Detect which cell encompasses the target text, then output its [X, Y] center coordinate. 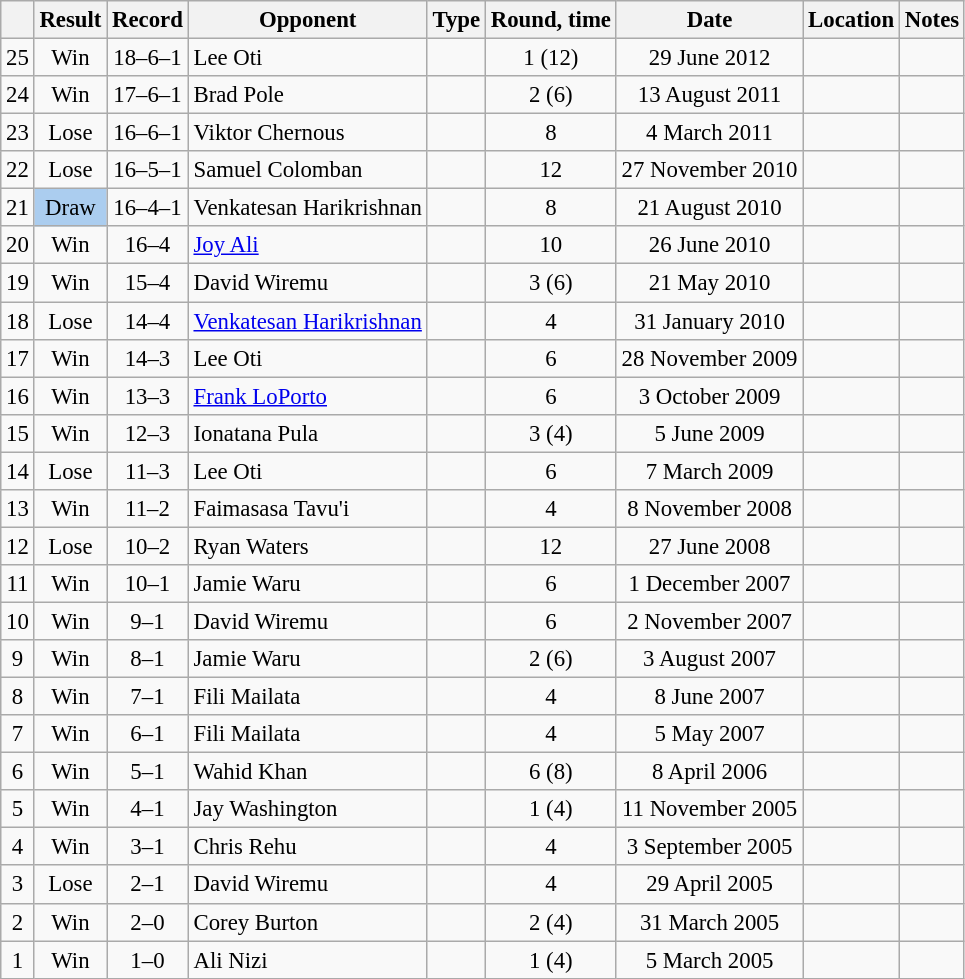
9–1 [148, 621]
27 November 2010 [709, 170]
16–4–1 [148, 208]
3 October 2009 [709, 396]
Type [456, 20]
12–3 [148, 433]
2 [18, 922]
21 August 2010 [709, 208]
11–2 [148, 509]
18–6–1 [148, 58]
Record [148, 20]
5 [18, 809]
Ali Nizi [308, 960]
6–1 [148, 734]
16–6–1 [148, 133]
2 November 2007 [709, 621]
15–4 [148, 283]
8–1 [148, 659]
3 (6) [550, 283]
Corey Burton [308, 922]
1 December 2007 [709, 584]
Jay Washington [308, 809]
23 [18, 133]
20 [18, 245]
3 September 2005 [709, 847]
17 [18, 358]
3 August 2007 [709, 659]
Ryan Waters [308, 546]
11 November 2005 [709, 809]
27 June 2008 [709, 546]
13 August 2011 [709, 95]
3–1 [148, 847]
29 June 2012 [709, 58]
4–1 [148, 809]
Chris Rehu [308, 847]
Round, time [550, 20]
21 [18, 208]
15 [18, 433]
Ionatana Pula [308, 433]
Location [852, 20]
13–3 [148, 396]
2–0 [148, 922]
31 January 2010 [709, 321]
25 [18, 58]
8 June 2007 [709, 697]
16–4 [148, 245]
11–3 [148, 471]
3 [18, 885]
2–1 [148, 885]
1 [18, 960]
10–1 [148, 584]
Frank LoPorto [308, 396]
11 [18, 584]
Opponent [308, 20]
16 [18, 396]
Joy Ali [308, 245]
Samuel Colomban [308, 170]
17–6–1 [148, 95]
7–1 [148, 697]
13 [18, 509]
3 (4) [550, 433]
5–1 [148, 772]
5 May 2007 [709, 734]
19 [18, 283]
9 [18, 659]
Faimasasa Tavu'i [308, 509]
24 [18, 95]
18 [18, 321]
7 March 2009 [709, 471]
8 November 2008 [709, 509]
4 March 2011 [709, 133]
31 March 2005 [709, 922]
Result [70, 20]
5 March 2005 [709, 960]
7 [18, 734]
Brad Pole [308, 95]
22 [18, 170]
2 (4) [550, 922]
6 (8) [550, 772]
Draw [70, 208]
26 June 2010 [709, 245]
14–4 [148, 321]
Wahid Khan [308, 772]
1–0 [148, 960]
21 May 2010 [709, 283]
Notes [932, 20]
Viktor Chernous [308, 133]
14–3 [148, 358]
8 April 2006 [709, 772]
1 (12) [550, 58]
16–5–1 [148, 170]
Date [709, 20]
14 [18, 471]
29 April 2005 [709, 885]
10–2 [148, 546]
28 November 2009 [709, 358]
5 June 2009 [709, 433]
